Pinpoint the cell where the given text exists, returning its (X, Y) midpoint coordinate. 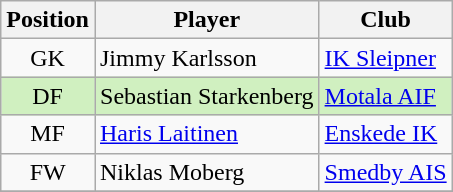
GK (48, 58)
Motala AIF (386, 96)
Club (386, 20)
FW (48, 172)
Smedby AIS (386, 172)
Haris Laitinen (206, 134)
Niklas Moberg (206, 172)
DF (48, 96)
Jimmy Karlsson (206, 58)
Position (48, 20)
IK Sleipner (386, 58)
Enskede IK (386, 134)
MF (48, 134)
Player (206, 20)
Sebastian Starkenberg (206, 96)
